Scan for the cell matching the given text and deliver its (X, Y) coordinate at center. 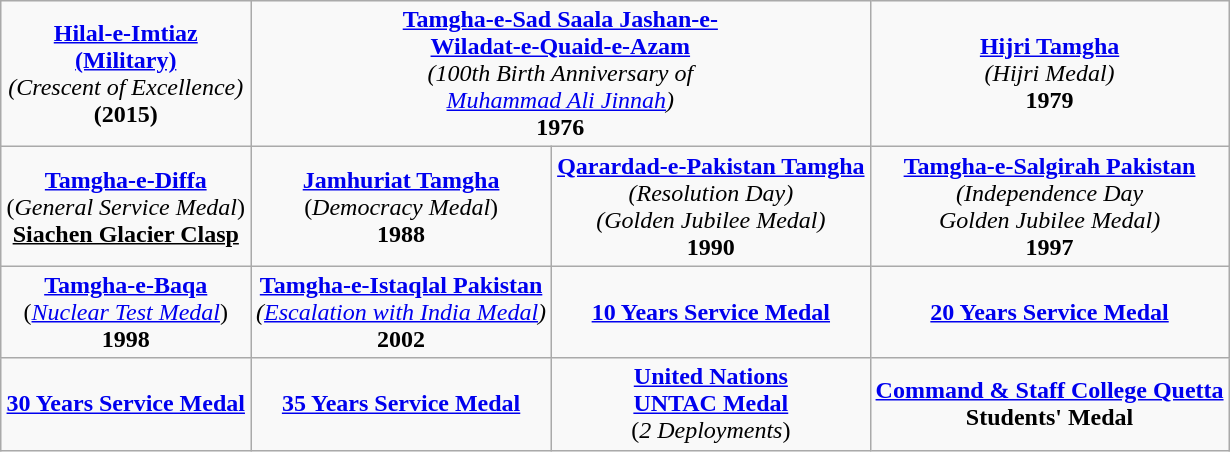
Tamgha-e-Sad Saala Jashan-e-Wiladat-e-Quaid-e-Azam(100th Birth Anniversary ofMuhammad Ali Jinnah)1976 (560, 74)
Tamgha-e-Diffa(General Service Medal)Siachen Glacier Clasp (126, 206)
Tamgha-e-Istaqlal Pakistan(Escalation with India Medal)2002 (402, 312)
Jamhuriat Tamgha(Democracy Medal)1988 (402, 206)
Command & Staff College QuettaStudents' Medal (1050, 404)
35 Years Service Medal (402, 404)
20 Years Service Medal (1050, 312)
Tamgha-e-Salgirah Pakistan(Independence DayGolden Jubilee Medal)1997 (1050, 206)
Tamgha-e-Baqa(Nuclear Test Medal)1998 (126, 312)
Hilal-e-Imtiaz(Military)(Crescent of Excellence)(2015) (126, 74)
Qarardad-e-Pakistan Tamgha(Resolution Day)(Golden Jubilee Medal)1990 (711, 206)
Hijri Tamgha(Hijri Medal)1979 (1050, 74)
United NationsUNTAC Medal(2 Deployments) (711, 404)
30 Years Service Medal (126, 404)
10 Years Service Medal (711, 312)
